Pinpoint the cell where the given text exists, returning its (X, Y) midpoint coordinate. 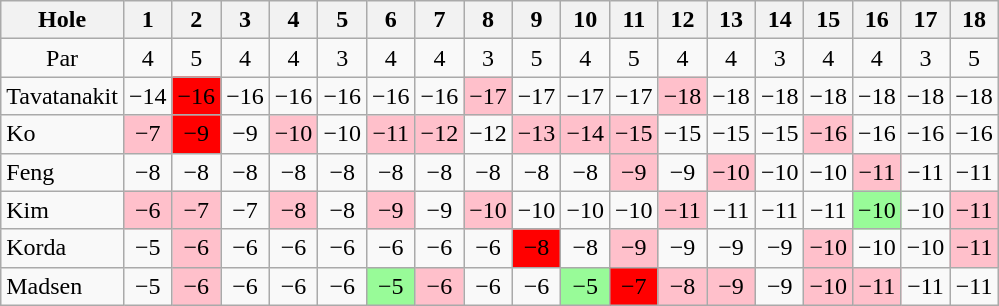
Kim (62, 210)
17 (926, 20)
8 (488, 20)
6 (390, 20)
Ko (62, 134)
14 (780, 20)
Korda (62, 248)
16 (878, 20)
2 (196, 20)
9 (536, 20)
−13 (536, 134)
18 (974, 20)
Tavatanakit (62, 96)
Par (62, 58)
Feng (62, 172)
12 (682, 20)
1 (148, 20)
Madsen (62, 286)
7 (440, 20)
13 (732, 20)
15 (828, 20)
10 (586, 20)
11 (634, 20)
Hole (62, 20)
